Determine the (X, Y) coordinate at the center of the cell enclosing the given text.  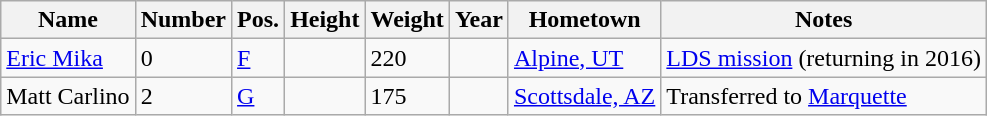
LDS mission (returning in 2016) (824, 58)
Year (478, 20)
0 (183, 58)
Eric Mika (68, 58)
175 (407, 96)
2 (183, 96)
Notes (824, 20)
Transferred to Marquette (824, 96)
Hometown (584, 20)
F (258, 58)
Weight (407, 20)
Alpine, UT (584, 58)
Number (183, 20)
Name (68, 20)
220 (407, 58)
G (258, 96)
Pos. (258, 20)
Scottsdale, AZ (584, 96)
Matt Carlino (68, 96)
Height (325, 20)
